Provide the [x, y] coordinate of the cell's center where the given text is located.  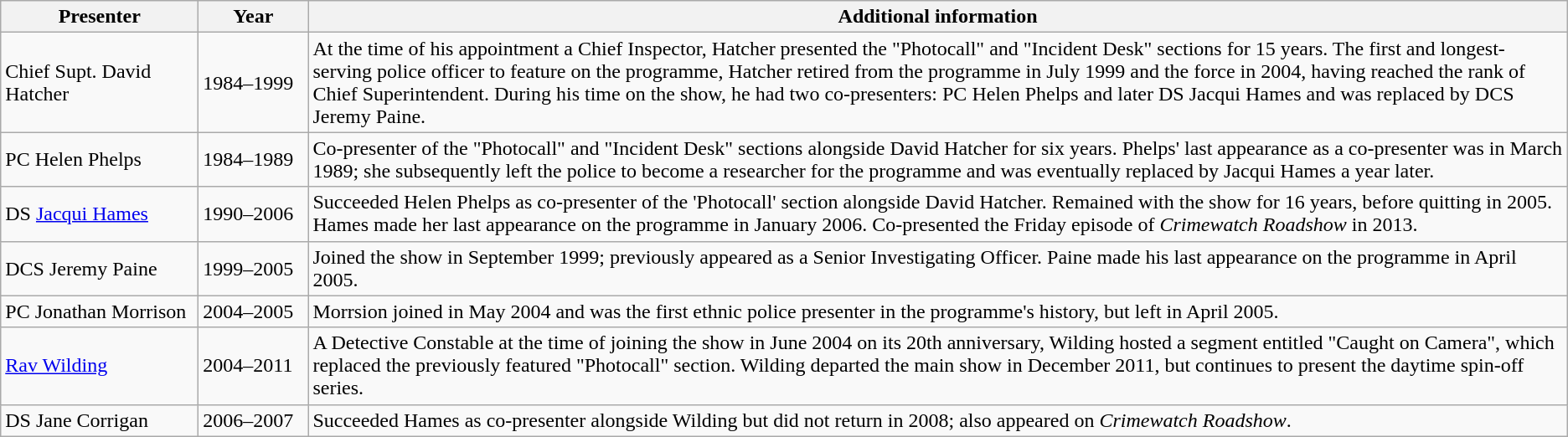
Rav Wilding [100, 366]
1984–1989 [253, 159]
2004–2005 [253, 311]
1990–2006 [253, 214]
2006–2007 [253, 420]
Chief Supt. David Hatcher [100, 82]
Presenter [100, 17]
PC Helen Phelps [100, 159]
DS Jane Corrigan [100, 420]
Succeeded Hames as co-presenter alongside Wilding but did not return in 2008; also appeared on Crimewatch Roadshow. [938, 420]
Year [253, 17]
DS Jacqui Hames [100, 214]
DCS Jeremy Paine [100, 268]
Morrsion joined in May 2004 and was the first ethnic police presenter in the programme's history, but left in April 2005. [938, 311]
Additional information [938, 17]
1999–2005 [253, 268]
2004–2011 [253, 366]
1984–1999 [253, 82]
PC Jonathan Morrison [100, 311]
